Extract the (x, y) coordinate from the center of the cell holding the provided text.  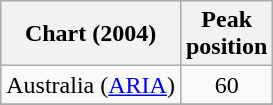
Chart (2004) (91, 34)
Peak position (226, 34)
60 (226, 85)
Australia (ARIA) (91, 85)
